Scan for the cell matching the given text and deliver its [X, Y] coordinate at center. 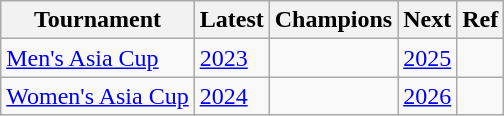
Women's Asia Cup [98, 96]
2024 [232, 96]
Men's Asia Cup [98, 58]
Next [428, 20]
2026 [428, 96]
2023 [232, 58]
Tournament [98, 20]
Champions [333, 20]
Latest [232, 20]
2025 [428, 58]
Ref [480, 20]
